Provide the [x, y] coordinate of the cell's center where the given text is located.  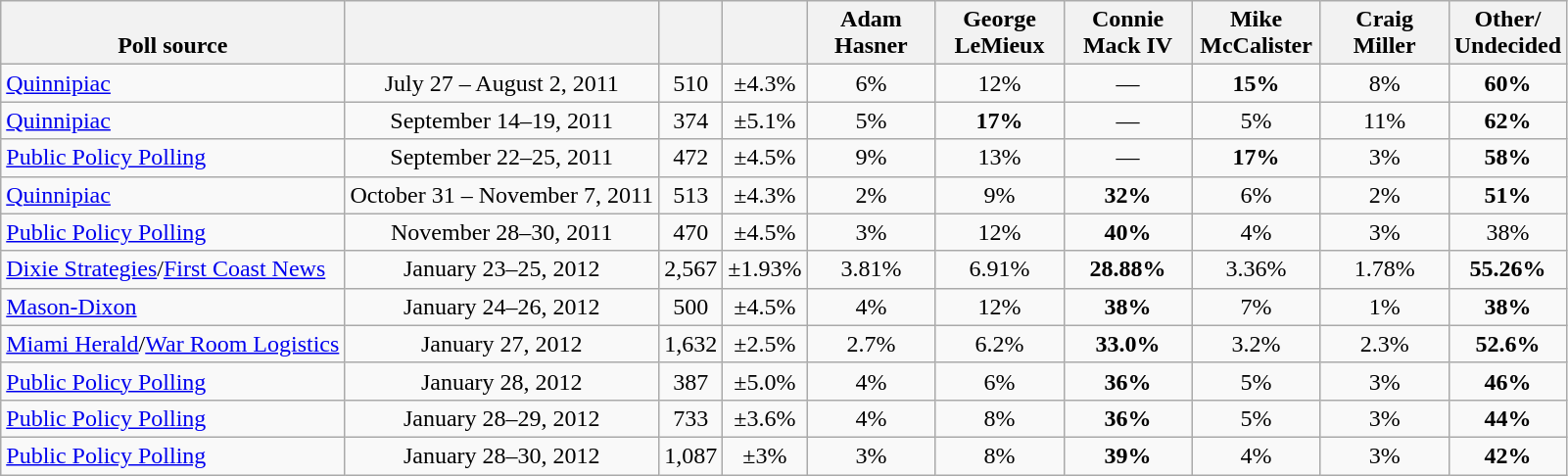
January 23–25, 2012 [501, 269]
52.6% [1507, 344]
6.91% [999, 269]
3.2% [1256, 344]
October 31 – November 7, 2011 [501, 195]
33.0% [1128, 344]
1,087 [691, 455]
374 [691, 120]
Dixie Strategies/First Coast News [172, 269]
January 28–30, 2012 [501, 455]
ConnieMack IV [1128, 33]
13% [999, 158]
40% [1128, 232]
11% [1385, 120]
September 14–19, 2011 [501, 120]
500 [691, 307]
513 [691, 195]
1,632 [691, 344]
Miami Herald/War Room Logistics [172, 344]
3.36% [1256, 269]
733 [691, 418]
AdamHasner [872, 33]
42% [1507, 455]
MikeMcCalister [1256, 33]
7% [1256, 307]
±3.6% [765, 418]
January 28, 2012 [501, 381]
Other/Undecided [1507, 33]
62% [1507, 120]
CraigMiller [1385, 33]
2.3% [1385, 344]
2.7% [872, 344]
January 27, 2012 [501, 344]
510 [691, 83]
±1.93% [765, 269]
±2.5% [765, 344]
±5.0% [765, 381]
1.78% [1385, 269]
±3% [765, 455]
Poll source [172, 33]
November 28–30, 2011 [501, 232]
January 24–26, 2012 [501, 307]
28.88% [1128, 269]
±5.1% [765, 120]
39% [1128, 455]
September 22–25, 2011 [501, 158]
1% [1385, 307]
55.26% [1507, 269]
32% [1128, 195]
July 27 – August 2, 2011 [501, 83]
44% [1507, 418]
January 28–29, 2012 [501, 418]
46% [1507, 381]
3.81% [872, 269]
6.2% [999, 344]
470 [691, 232]
60% [1507, 83]
15% [1256, 83]
2,567 [691, 269]
51% [1507, 195]
387 [691, 381]
Mason-Dixon [172, 307]
472 [691, 158]
GeorgeLeMieux [999, 33]
58% [1507, 158]
